For the text-containing cell, return its midpoint in [x, y] coordinate format. 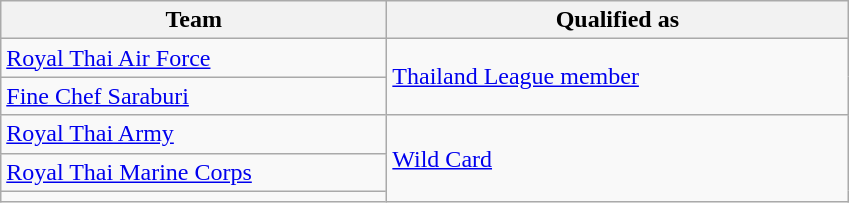
Royal Thai Marine Corps [194, 172]
Royal Thai Army [194, 134]
Team [194, 20]
Fine Chef Saraburi [194, 96]
Wild Card [618, 158]
Royal Thai Air Force [194, 58]
Thailand League member [618, 77]
Qualified as [618, 20]
